Detect which cell encompasses the target text, then output its [x, y] center coordinate. 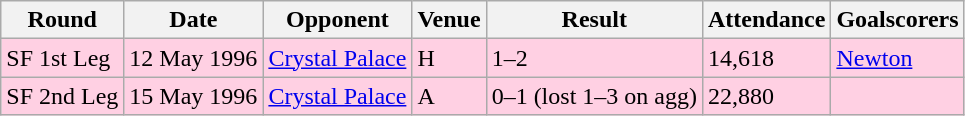
Attendance [766, 20]
14,618 [766, 58]
Date [194, 20]
SF 1st Leg [62, 58]
12 May 1996 [194, 58]
1–2 [594, 58]
22,880 [766, 96]
H [449, 58]
Round [62, 20]
Goalscorers [898, 20]
Venue [449, 20]
15 May 1996 [194, 96]
0–1 (lost 1–3 on agg) [594, 96]
SF 2nd Leg [62, 96]
Newton [898, 58]
Result [594, 20]
A [449, 96]
Opponent [338, 20]
